Capture the cell that displays the provided text and extract its (x, y) central coordinate. 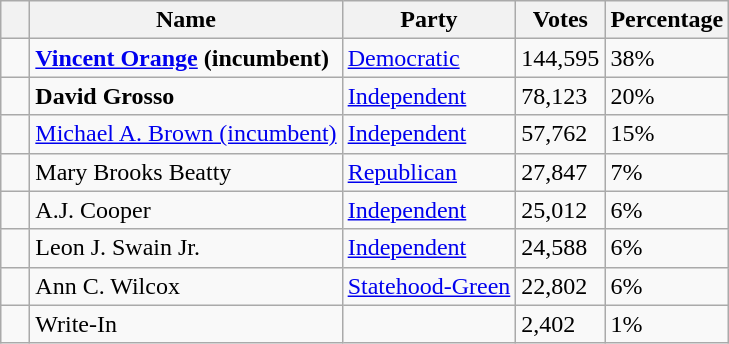
2,402 (560, 324)
Republican (429, 172)
20% (667, 96)
Democratic (429, 58)
Michael A. Brown (incumbent) (186, 134)
Votes (560, 20)
38% (667, 58)
27,847 (560, 172)
Leon J. Swain Jr. (186, 248)
22,802 (560, 286)
7% (667, 172)
78,123 (560, 96)
Percentage (667, 20)
1% (667, 324)
15% (667, 134)
A.J. Cooper (186, 210)
Ann C. Wilcox (186, 286)
57,762 (560, 134)
24,588 (560, 248)
Vincent Orange (incumbent) (186, 58)
Party (429, 20)
Write-In (186, 324)
25,012 (560, 210)
Statehood-Green (429, 286)
Mary Brooks Beatty (186, 172)
David Grosso (186, 96)
Name (186, 20)
144,595 (560, 58)
